Determine the (X, Y) coordinate at the center of the cell enclosing the given text.  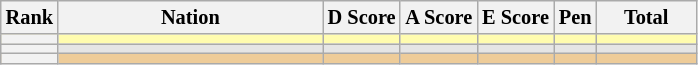
Nation (190, 17)
Total (646, 17)
D Score (362, 17)
Pen (576, 17)
E Score (516, 17)
Rank (30, 17)
A Score (438, 17)
